Determine the (x, y) coordinate at the center of the cell enclosing the given text.  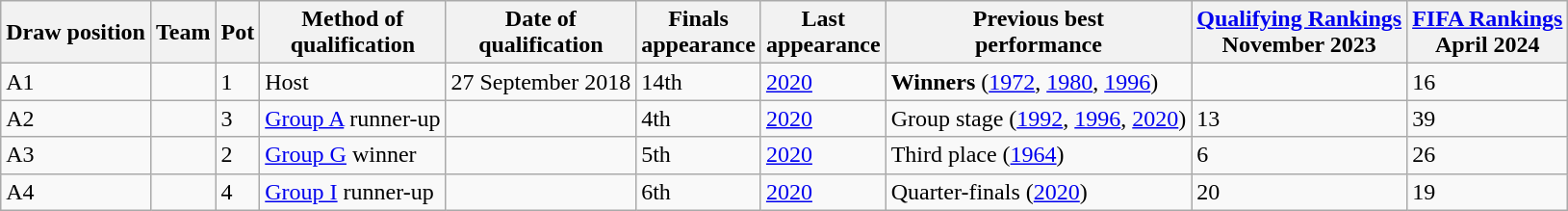
Group stage (1992, 1996, 2020) (1039, 119)
27 September 2018 (541, 82)
FIFA RankingsApril 2024 (1488, 33)
5th (699, 155)
4th (699, 119)
1 (238, 82)
A2 (76, 119)
Method ofqualification (352, 33)
26 (1488, 155)
6 (1299, 155)
Previous bestperformance (1039, 33)
39 (1488, 119)
Finalsappearance (699, 33)
Quarter-finals (2020) (1039, 192)
6th (699, 192)
Winners (1972, 1980, 1996) (1039, 82)
Qualifying RankingsNovember 2023 (1299, 33)
16 (1488, 82)
3 (238, 119)
A3 (76, 155)
Group G winner (352, 155)
Third place (1964) (1039, 155)
19 (1488, 192)
A4 (76, 192)
14th (699, 82)
Date ofqualification (541, 33)
Group I runner-up (352, 192)
Pot (238, 33)
Lastappearance (823, 33)
Draw position (76, 33)
4 (238, 192)
13 (1299, 119)
Group A runner-up (352, 119)
Team (183, 33)
Host (352, 82)
A1 (76, 82)
20 (1299, 192)
2 (238, 155)
